Output the [x, y] coordinate of the center of the cell containing the given text.  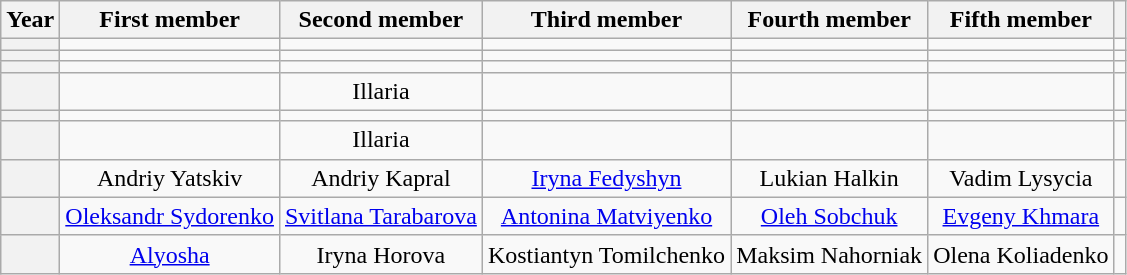
Olena Koliadenko [1021, 254]
Svitlana Tarabarova [380, 216]
Antonina Matviyenko [606, 216]
Vadim Lysycia [1021, 178]
Lukian Halkin [830, 178]
Alyosha [170, 254]
Evgeny Khmara [1021, 216]
Second member [380, 20]
Fifth member [1021, 20]
Fourth member [830, 20]
First member [170, 20]
Third member [606, 20]
Oleksandr Sydorenko [170, 216]
Andriy Yatskiv [170, 178]
Maksim Nahorniak [830, 254]
Iryna Horova [380, 254]
Year [30, 20]
Andriy Kapral [380, 178]
Oleh Sobchuk [830, 216]
Kostiantyn Tomilchenko [606, 254]
Iryna Fedyshyn [606, 178]
